Find where the given text appears and provide that cell's center as [X, Y] coordinate. 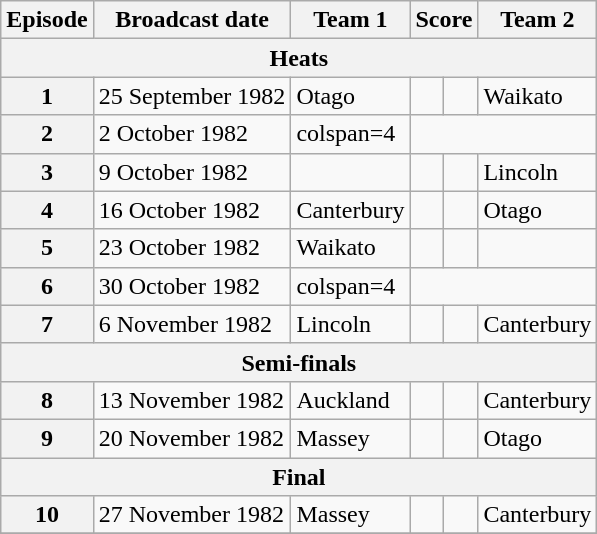
2 [47, 134]
27 November 1982 [192, 515]
Heats [299, 58]
Team 2 [538, 20]
8 [47, 400]
13 November 1982 [192, 400]
9 [47, 438]
Episode [47, 20]
3 [47, 172]
10 [47, 515]
Auckland [350, 400]
Semi-finals [299, 362]
Score [444, 20]
16 October 1982 [192, 210]
1 [47, 96]
9 October 1982 [192, 172]
7 [47, 324]
Final [299, 477]
5 [47, 248]
23 October 1982 [192, 248]
6 November 1982 [192, 324]
30 October 1982 [192, 286]
Team 1 [350, 20]
6 [47, 286]
2 October 1982 [192, 134]
20 November 1982 [192, 438]
4 [47, 210]
25 September 1982 [192, 96]
Broadcast date [192, 20]
